Output the [X, Y] coordinate of the center of the cell containing the given text.  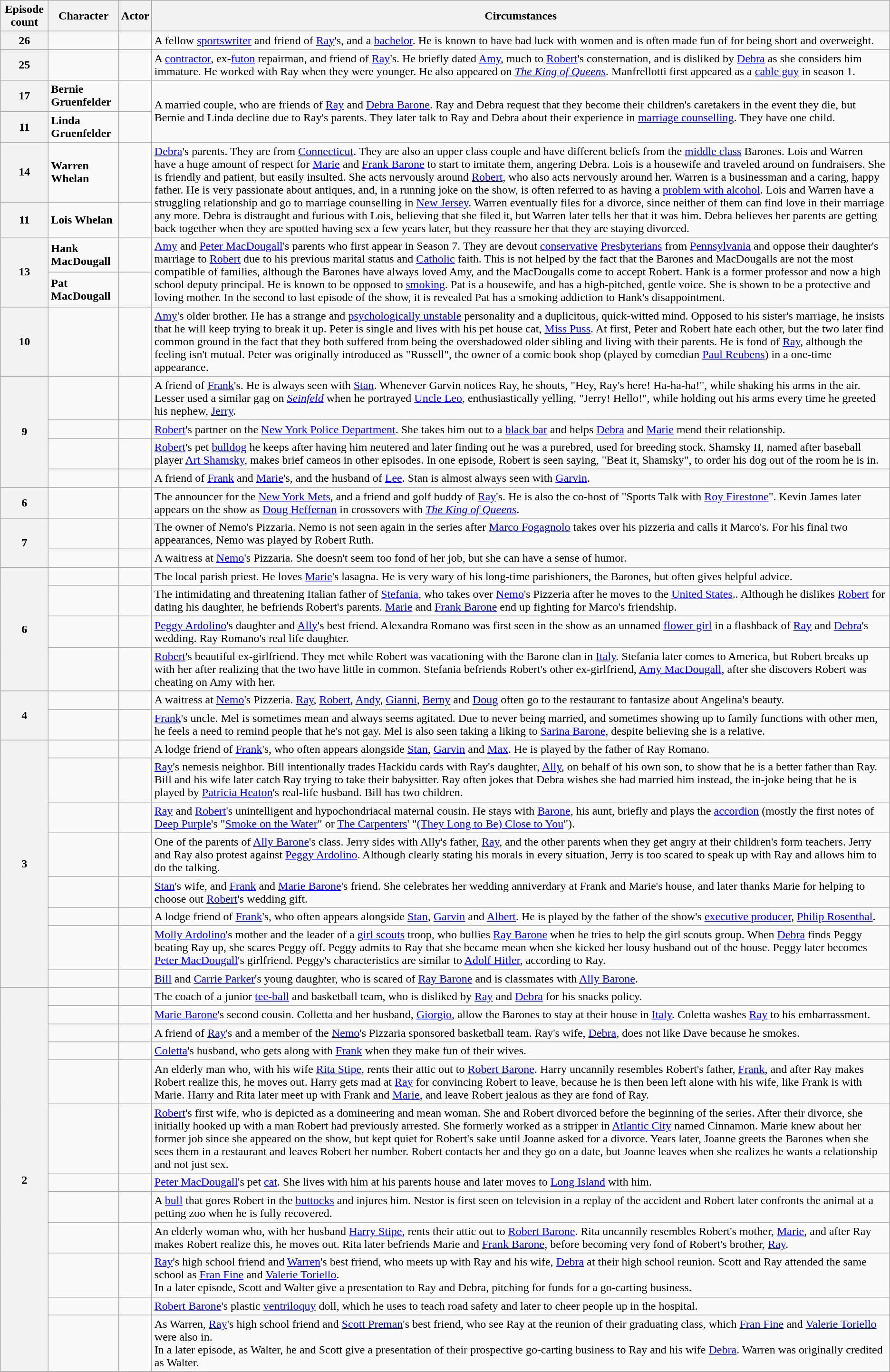
26 [25, 40]
Circumstances [521, 16]
Character [84, 16]
17 [25, 96]
Bill and Carrie Parker's young daughter, who is scared of Ray Barone and is classmates with Ally Barone. [521, 978]
25 [25, 65]
Warren Whelan [84, 172]
2 [25, 1180]
A friend of Ray's and a member of the Nemo's Pizzaria sponsored basketball team. Ray's wife, Debra, does not like Dave because he smokes. [521, 1033]
Hank MacDougall [84, 255]
Robert's partner on the New York Police Department. She takes him out to a black bar and helps Debra and Marie mend their relationship. [521, 429]
Linda Gruenfelder [84, 126]
Coletta's husband, who gets along with Frank when they make fun of their wives. [521, 1051]
Pat MacDougall [84, 289]
Robert Barone's plastic ventriloquy doll, which he uses to teach road safety and later to cheer people up in the hospital. [521, 1306]
7 [25, 543]
Episode count [25, 16]
A lodge friend of Frank's, who often appears alongside Stan, Garvin and Max. He is played by the father of Ray Romano. [521, 749]
13 [25, 272]
The local parish priest. He loves Marie's lasagna. He is very wary of his long-time parishioners, the Barones, but often gives helpful advice. [521, 576]
Actor [135, 16]
4 [25, 715]
14 [25, 172]
Lois Whelan [84, 220]
Bernie Gruenfelder [84, 96]
A waitress at Nemo's Pizzeria. Ray, Robert, Andy, Gianni, Berny and Doug often go to the restaurant to fantasize about Angelina's beauty. [521, 700]
Peter MacDougall's pet cat. She lives with him at his parents house and later moves to Long Island with him. [521, 1182]
A friend of Frank and Marie's, and the husband of Lee. Stan is almost always seen with Garvin. [521, 478]
The coach of a junior tee-ball and basketball team, who is disliked by Ray and Debra for his snacks policy. [521, 997]
9 [25, 432]
A waitress at Nemo's Pizzaria. She doesn't seem too fond of her job, but she can have a sense of humor. [521, 558]
3 [25, 864]
10 [25, 341]
